Locate the cell with the specified text and output its [x, y] center coordinate. 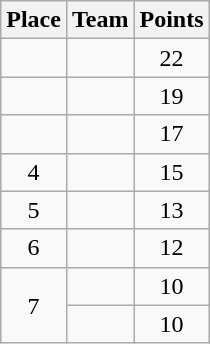
Points [172, 20]
22 [172, 58]
12 [172, 248]
13 [172, 210]
6 [34, 248]
19 [172, 96]
4 [34, 172]
7 [34, 305]
17 [172, 134]
Place [34, 20]
5 [34, 210]
Team [100, 20]
15 [172, 172]
